Identify which cell holds the provided text, then report its [x, y] central coordinate. 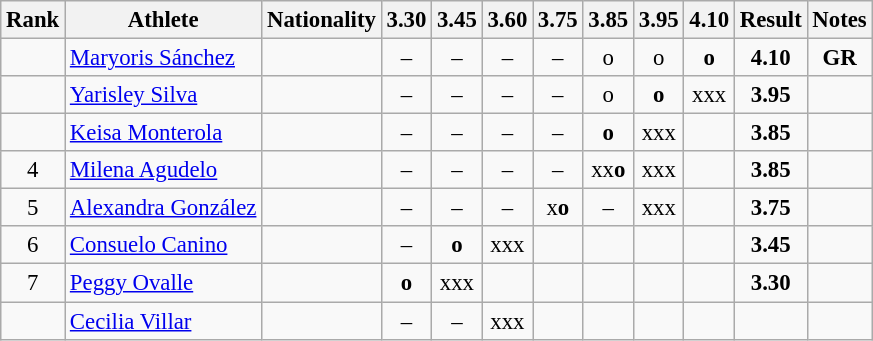
3.60 [507, 20]
6 [33, 245]
5 [33, 208]
xo [558, 208]
Result [770, 20]
7 [33, 283]
Yarisley Silva [164, 95]
xxo [608, 170]
Nationality [322, 20]
Peggy Ovalle [164, 283]
Rank [33, 20]
Keisa Monterola [164, 133]
Alexandra González [164, 208]
Milena Agudelo [164, 170]
4 [33, 170]
Notes [840, 20]
Athlete [164, 20]
Consuelo Canino [164, 245]
Maryoris Sánchez [164, 58]
Cecilia Villar [164, 321]
GR [840, 58]
